For the text-containing cell, return its midpoint in (X, Y) coordinate format. 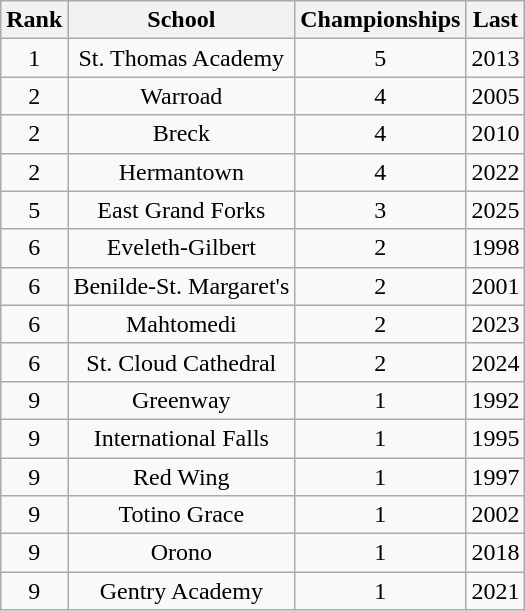
2025 (496, 210)
Eveleth-Gilbert (182, 248)
2021 (496, 591)
Benilde-St. Margaret's (182, 286)
1995 (496, 438)
2022 (496, 172)
Hermantown (182, 172)
2013 (496, 58)
Championships (380, 20)
2023 (496, 324)
2001 (496, 286)
Orono (182, 553)
St. Thomas Academy (182, 58)
2018 (496, 553)
Last (496, 20)
Gentry Academy (182, 591)
2005 (496, 96)
Greenway (182, 400)
East Grand Forks (182, 210)
Mahtomedi (182, 324)
Breck (182, 134)
International Falls (182, 438)
Warroad (182, 96)
2010 (496, 134)
Rank (34, 20)
3 (380, 210)
Totino Grace (182, 515)
2024 (496, 362)
1997 (496, 477)
Red Wing (182, 477)
1992 (496, 400)
St. Cloud Cathedral (182, 362)
2002 (496, 515)
School (182, 20)
1998 (496, 248)
